Search for the cell housing the specified text and yield its [X, Y] center coordinate. 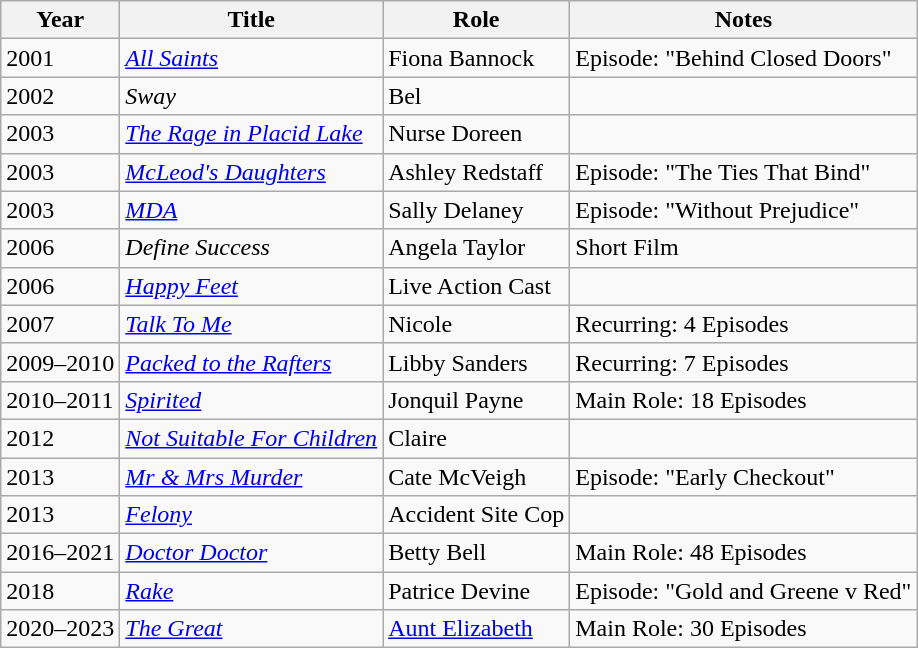
Episode: "Behind Closed Doors" [744, 58]
2010–2011 [60, 400]
Nurse Doreen [476, 134]
Main Role: 30 Episodes [744, 629]
Year [60, 20]
Ashley Redstaff [476, 172]
Title [252, 20]
Episode: "Gold and Greene v Red" [744, 591]
Main Role: 18 Episodes [744, 400]
McLeod's Daughters [252, 172]
Jonquil Payne [476, 400]
Sway [252, 96]
2018 [60, 591]
Doctor Doctor [252, 553]
Recurring: 7 Episodes [744, 362]
Betty Bell [476, 553]
The Rage in Placid Lake [252, 134]
Claire [476, 438]
Short Film [744, 248]
Episode: "Early Checkout" [744, 477]
2012 [60, 438]
2001 [60, 58]
Fiona Bannock [476, 58]
2009–2010 [60, 362]
Live Action Cast [476, 286]
Libby Sanders [476, 362]
Felony [252, 515]
Rake [252, 591]
Define Success [252, 248]
Happy Feet [252, 286]
Main Role: 48 Episodes [744, 553]
Sally Delaney [476, 210]
Not Suitable For Children [252, 438]
Cate McVeigh [476, 477]
Mr & Mrs Murder [252, 477]
Recurring: 4 Episodes [744, 324]
2007 [60, 324]
Talk To Me [252, 324]
Spirited [252, 400]
Packed to the Rafters [252, 362]
Accident Site Cop [476, 515]
Aunt Elizabeth [476, 629]
2020–2023 [60, 629]
Episode: "Without Prejudice" [744, 210]
Role [476, 20]
Bel [476, 96]
All Saints [252, 58]
Episode: "The Ties That Bind" [744, 172]
The Great [252, 629]
Notes [744, 20]
2002 [60, 96]
Nicole [476, 324]
MDA [252, 210]
Angela Taylor [476, 248]
Patrice Devine [476, 591]
2016–2021 [60, 553]
